Determine the [x, y] coordinate at the center of the cell enclosing the given text.  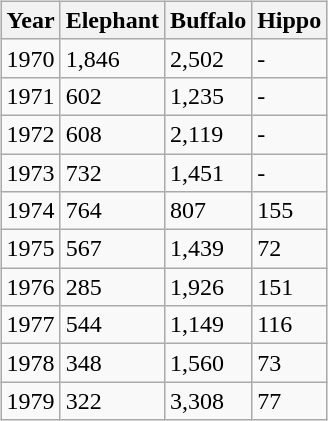
1978 [30, 363]
807 [208, 211]
1,451 [208, 173]
322 [112, 401]
1979 [30, 401]
Hippo [290, 20]
73 [290, 363]
1,235 [208, 96]
Year [30, 20]
72 [290, 249]
151 [290, 287]
567 [112, 249]
155 [290, 211]
1972 [30, 134]
1,439 [208, 249]
1977 [30, 325]
285 [112, 287]
2,119 [208, 134]
3,308 [208, 401]
608 [112, 134]
1971 [30, 96]
Elephant [112, 20]
602 [112, 96]
116 [290, 325]
764 [112, 211]
2,502 [208, 58]
1973 [30, 173]
1970 [30, 58]
Buffalo [208, 20]
1,149 [208, 325]
1,846 [112, 58]
1976 [30, 287]
1,560 [208, 363]
1975 [30, 249]
77 [290, 401]
544 [112, 325]
1974 [30, 211]
732 [112, 173]
1,926 [208, 287]
348 [112, 363]
